Output the (X, Y) coordinate of the center of the cell containing the given text.  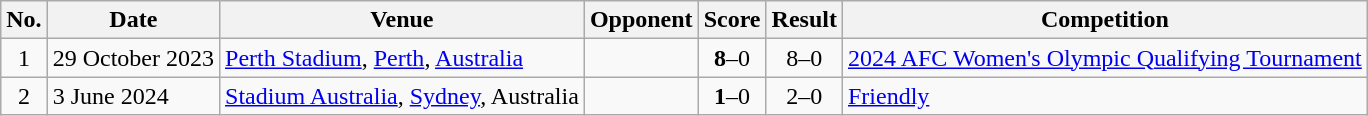
1–0 (732, 96)
29 October 2023 (133, 58)
2 (24, 96)
1 (24, 58)
Result (804, 20)
2024 AFC Women's Olympic Qualifying Tournament (1104, 58)
Stadium Australia, Sydney, Australia (402, 96)
2–0 (804, 96)
Perth Stadium, Perth, Australia (402, 58)
Date (133, 20)
No. (24, 20)
Competition (1104, 20)
Venue (402, 20)
Opponent (641, 20)
3 June 2024 (133, 96)
Friendly (1104, 96)
Score (732, 20)
